For the text-containing cell, return its midpoint in (X, Y) coordinate format. 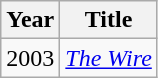
The Wire (109, 58)
Year (30, 20)
2003 (30, 58)
Title (109, 20)
